Provide the [X, Y] coordinate of the cell's center where the given text is located.  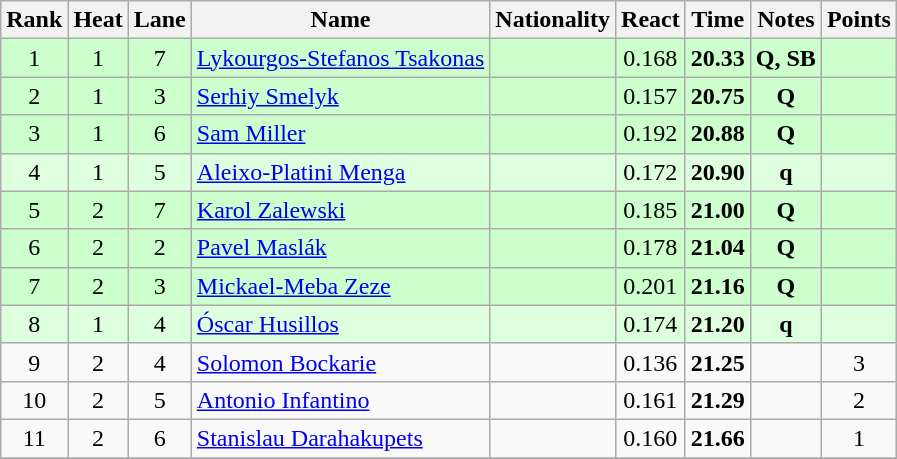
0.185 [651, 210]
Name [340, 20]
React [651, 20]
Serhiy Smelyk [340, 96]
Karol Zalewski [340, 210]
Aleixo-Platini Menga [340, 172]
0.178 [651, 248]
Notes [786, 20]
Time [718, 20]
21.00 [718, 210]
20.88 [718, 134]
21.20 [718, 324]
0.168 [651, 58]
0.160 [651, 438]
0.201 [651, 286]
21.25 [718, 362]
0.172 [651, 172]
Antonio Infantino [340, 400]
Pavel Maslák [340, 248]
20.90 [718, 172]
21.29 [718, 400]
10 [34, 400]
Q, SB [786, 58]
Sam Miller [340, 134]
Nationality [553, 20]
21.16 [718, 286]
0.192 [651, 134]
Stanislau Darahakupets [340, 438]
21.04 [718, 248]
Heat [98, 20]
0.157 [651, 96]
0.174 [651, 324]
Solomon Bockarie [340, 362]
0.161 [651, 400]
Rank [34, 20]
11 [34, 438]
21.66 [718, 438]
0.136 [651, 362]
Lykourgos-Stefanos Tsakonas [340, 58]
Points [858, 20]
Mickael-Meba Zeze [340, 286]
20.75 [718, 96]
Lane [160, 20]
9 [34, 362]
20.33 [718, 58]
Óscar Husillos [340, 324]
8 [34, 324]
